Locate the cell with the specified text and output its (x, y) center coordinate. 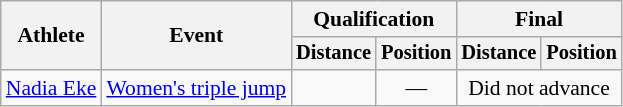
Did not advance (538, 88)
— (416, 88)
Nadia Eke (52, 88)
Final (538, 19)
Women's triple jump (196, 88)
Event (196, 36)
Qualification (374, 19)
Athlete (52, 36)
